Extract the [x, y] coordinate from the center of the cell holding the provided text.  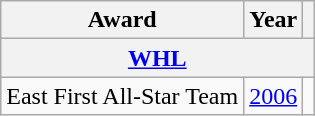
East First All-Star Team [122, 96]
WHL [158, 58]
2006 [274, 96]
Award [122, 20]
Year [274, 20]
